Scan for the cell matching the given text and deliver its (x, y) coordinate at center. 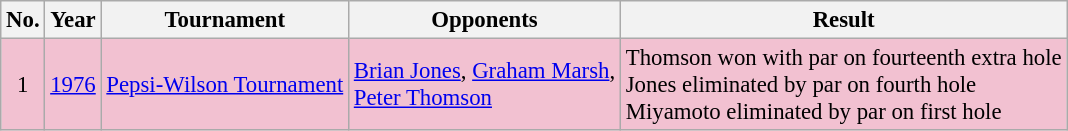
1976 (73, 85)
Thomson won with par on fourteenth extra holeJones eliminated by par on fourth holeMiyamoto eliminated by par on first hole (844, 85)
Tournament (224, 20)
Opponents (485, 20)
1 (23, 85)
Pepsi-Wilson Tournament (224, 85)
Result (844, 20)
Brian Jones, Graham Marsh, Peter Thomson (485, 85)
Year (73, 20)
No. (23, 20)
